Return the (X, Y) coordinate for the center point of the cell that contains the specified text.  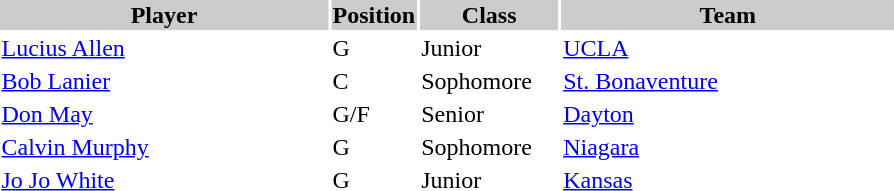
G/F (374, 114)
Bob Lanier (164, 81)
St. Bonaventure (728, 81)
UCLA (728, 48)
Team (728, 15)
C (374, 81)
Senior (490, 114)
Don May (164, 114)
Player (164, 15)
Position (374, 15)
Niagara (728, 147)
Lucius Allen (164, 48)
Calvin Murphy (164, 147)
Junior (490, 48)
Class (490, 15)
Dayton (728, 114)
